Scan for the cell matching the given text and deliver its (X, Y) coordinate at center. 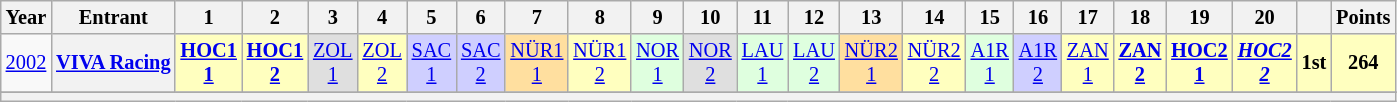
NOR1 (658, 63)
HOC22 (1265, 63)
HOC21 (1199, 63)
SAC1 (432, 63)
12 (814, 17)
6 (480, 17)
LAU1 (763, 63)
13 (872, 17)
17 (1088, 17)
VIVA Racing (113, 63)
NOR2 (710, 63)
HOC11 (208, 63)
20 (1265, 17)
9 (658, 17)
8 (600, 17)
A1R1 (990, 63)
Year (26, 17)
Points (1363, 17)
10 (710, 17)
2002 (26, 63)
7 (536, 17)
NÜR21 (872, 63)
16 (1038, 17)
1 (208, 17)
NÜR22 (934, 63)
19 (1199, 17)
3 (332, 17)
18 (1140, 17)
1st (1314, 63)
4 (382, 17)
2 (275, 17)
ZOL1 (332, 63)
NÜR11 (536, 63)
15 (990, 17)
ZAN2 (1140, 63)
SAC2 (480, 63)
264 (1363, 63)
HOC12 (275, 63)
ZOL2 (382, 63)
NÜR12 (600, 63)
5 (432, 17)
14 (934, 17)
LAU2 (814, 63)
11 (763, 17)
ZAN1 (1088, 63)
Entrant (113, 17)
A1R2 (1038, 63)
